Find where the given text appears and provide that cell's center as [X, Y] coordinate. 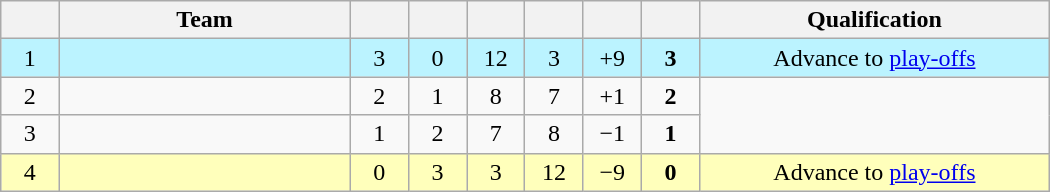
+9 [612, 58]
−9 [612, 172]
−1 [612, 134]
Qualification [875, 20]
+1 [612, 96]
4 [30, 172]
Team [204, 20]
